Identify which cell holds the provided text, then report its (x, y) central coordinate. 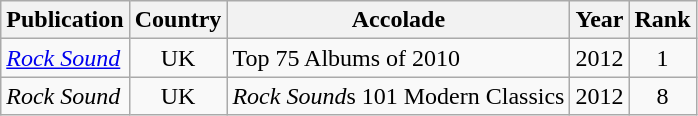
Country (178, 20)
Rank (662, 20)
Year (600, 20)
Top 75 Albums of 2010 (398, 58)
1 (662, 58)
Publication (65, 20)
Accolade (398, 20)
Rock Sounds 101 Modern Classics (398, 96)
8 (662, 96)
